Determine the [X, Y] coordinate at the center of the cell enclosing the given text.  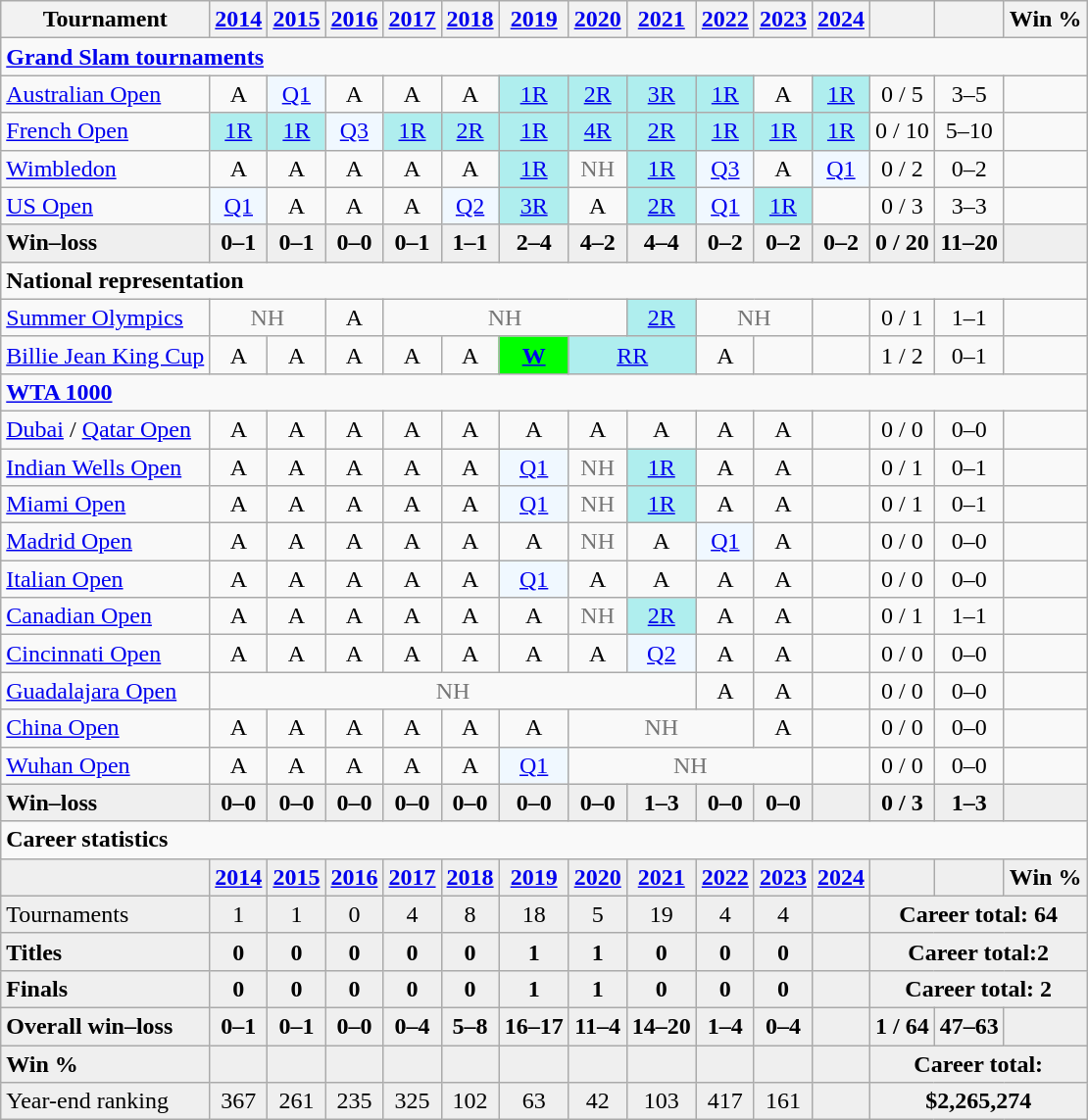
14–20 [661, 1026]
RR [632, 355]
102 [470, 1101]
Career total:2 [978, 951]
French Open [106, 131]
Career statistics [544, 840]
Wimbledon [106, 169]
Italian Open [106, 579]
Tournaments [106, 914]
China Open [106, 728]
1–4 [725, 1026]
Career total: [978, 1063]
Australian Open [106, 94]
5–10 [968, 131]
Titles [106, 951]
Career total: 2 [978, 989]
47–63 [968, 1026]
Miami Open [106, 505]
0 / 10 [902, 131]
Madrid Open [106, 542]
367 [239, 1101]
Guadalajara Open [106, 691]
Wuhan Open [106, 765]
2–4 [533, 243]
4–4 [661, 243]
261 [296, 1101]
4R [598, 131]
Career total: 64 [978, 914]
235 [355, 1101]
0 / 2 [902, 169]
Summer Olympics [106, 317]
42 [598, 1101]
11–4 [598, 1026]
3–5 [968, 94]
Overall win–loss [106, 1026]
Canadian Open [106, 616]
Year-end ranking [106, 1101]
103 [661, 1101]
Dubai / Qatar Open [106, 429]
19 [661, 914]
417 [725, 1101]
1 / 2 [902, 355]
1 / 64 [902, 1026]
W [533, 355]
4–2 [598, 243]
325 [412, 1101]
16–17 [533, 1026]
Finals [106, 989]
8 [470, 914]
Cincinnati Open [106, 654]
0 / 20 [902, 243]
11–20 [968, 243]
$2,265,274 [978, 1101]
Tournament [106, 20]
Grand Slam tournaments [544, 57]
63 [533, 1101]
Indian Wells Open [106, 467]
WTA 1000 [544, 392]
161 [782, 1101]
5–8 [470, 1026]
0 / 5 [902, 94]
Billie Jean King Cup [106, 355]
3–3 [968, 206]
US Open [106, 206]
5 [598, 914]
18 [533, 914]
National representation [544, 280]
